Identify which cell holds the provided text, then report its [x, y] central coordinate. 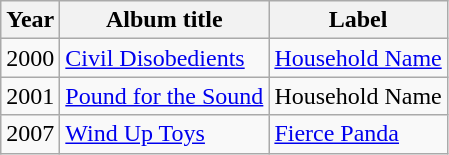
2000 [30, 58]
2007 [30, 134]
Fierce Panda [358, 134]
Year [30, 20]
2001 [30, 96]
Civil Disobedients [164, 58]
Pound for the Sound [164, 96]
Album title [164, 20]
Wind Up Toys [164, 134]
Label [358, 20]
